Find where the given text appears and provide that cell's center as [X, Y] coordinate. 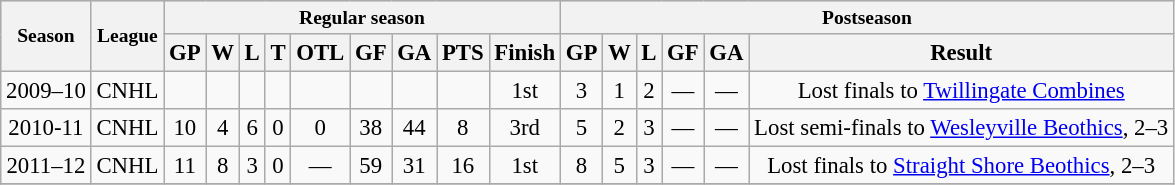
Lost semi-finals to Wesleyville Beothics, 2–3 [962, 128]
31 [414, 166]
PTS [463, 53]
Regular season [362, 18]
38 [371, 128]
44 [414, 128]
Lost finals to Twillingate Combines [962, 91]
2011–12 [46, 166]
Postseason [866, 18]
16 [463, 166]
2010-11 [46, 128]
Finish [524, 53]
League [128, 36]
1 [620, 91]
3rd [524, 128]
59 [371, 166]
2009–10 [46, 91]
OTL [320, 53]
Lost finals to Straight Shore Beothics, 2–3 [962, 166]
10 [185, 128]
6 [252, 128]
Season [46, 36]
Result [962, 53]
11 [185, 166]
4 [222, 128]
T [278, 53]
